Search for the cell housing the specified text and yield its [X, Y] center coordinate. 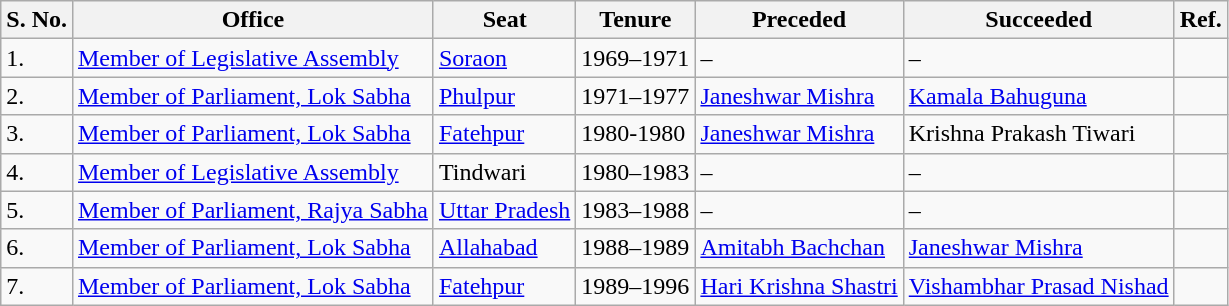
Kamala Bahuguna [1038, 96]
Hari Krishna Shastri [799, 286]
Ref. [1200, 20]
1983–1988 [636, 210]
3. [37, 134]
S. No. [37, 20]
Krishna Prakash Tiwari [1038, 134]
Succeeded [1038, 20]
1989–1996 [636, 286]
Member of Parliament, Rajya Sabha [252, 210]
7. [37, 286]
Allahabad [504, 248]
Phulpur [504, 96]
4. [37, 172]
5. [37, 210]
1. [37, 58]
6. [37, 248]
Office [252, 20]
Tenure [636, 20]
2. [37, 96]
Tindwari [504, 172]
Uttar Pradesh [504, 210]
Soraon [504, 58]
Preceded [799, 20]
1988–1989 [636, 248]
1971–1977 [636, 96]
Vishambhar Prasad Nishad [1038, 286]
1980–1983 [636, 172]
Amitabh Bachchan [799, 248]
Seat [504, 20]
1980-1980 [636, 134]
1969–1971 [636, 58]
